Search for the cell housing the specified text and yield its [x, y] center coordinate. 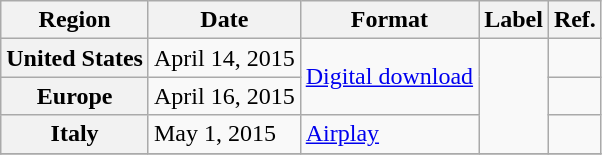
Digital download [389, 77]
Label [514, 20]
United States [75, 58]
Italy [75, 134]
May 1, 2015 [224, 134]
Date [224, 20]
Airplay [389, 134]
Format [389, 20]
Region [75, 20]
April 14, 2015 [224, 58]
Europe [75, 96]
Ref. [574, 20]
April 16, 2015 [224, 96]
